Scan for the cell matching the given text and deliver its [x, y] coordinate at center. 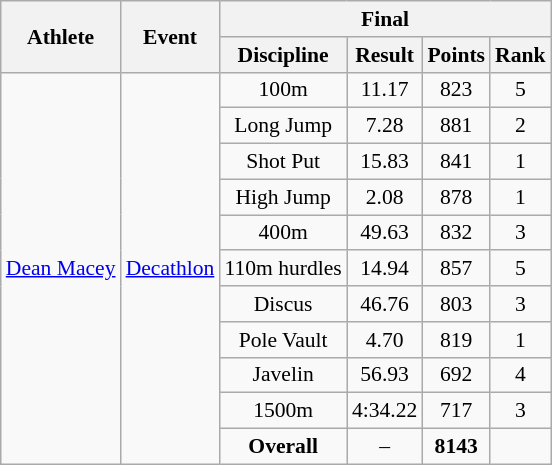
14.94 [384, 269]
Result [384, 55]
4:34.22 [384, 411]
49.63 [384, 233]
11.17 [384, 90]
Shot Put [282, 162]
46.76 [384, 304]
Event [170, 36]
832 [456, 233]
Long Jump [282, 126]
56.93 [384, 375]
Discus [282, 304]
Points [456, 55]
110m hurdles [282, 269]
717 [456, 411]
823 [456, 90]
841 [456, 162]
857 [456, 269]
1500m [282, 411]
819 [456, 340]
4 [520, 375]
Javelin [282, 375]
400m [282, 233]
100m [282, 90]
7.28 [384, 126]
881 [456, 126]
2 [520, 126]
Dean Macey [61, 268]
Pole Vault [282, 340]
803 [456, 304]
Athlete [61, 36]
Overall [282, 447]
– [384, 447]
Final [384, 19]
692 [456, 375]
15.83 [384, 162]
8143 [456, 447]
Rank [520, 55]
878 [456, 197]
Discipline [282, 55]
2.08 [384, 197]
High Jump [282, 197]
Decathlon [170, 268]
4.70 [384, 340]
